Provide the (X, Y) coordinate of the cell's center where the given text is located.  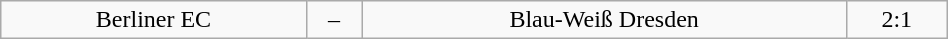
Blau-Weiß Dresden (604, 20)
– (334, 20)
Berliner EC (154, 20)
2:1 (896, 20)
